Identify which cell holds the provided text, then report its (X, Y) central coordinate. 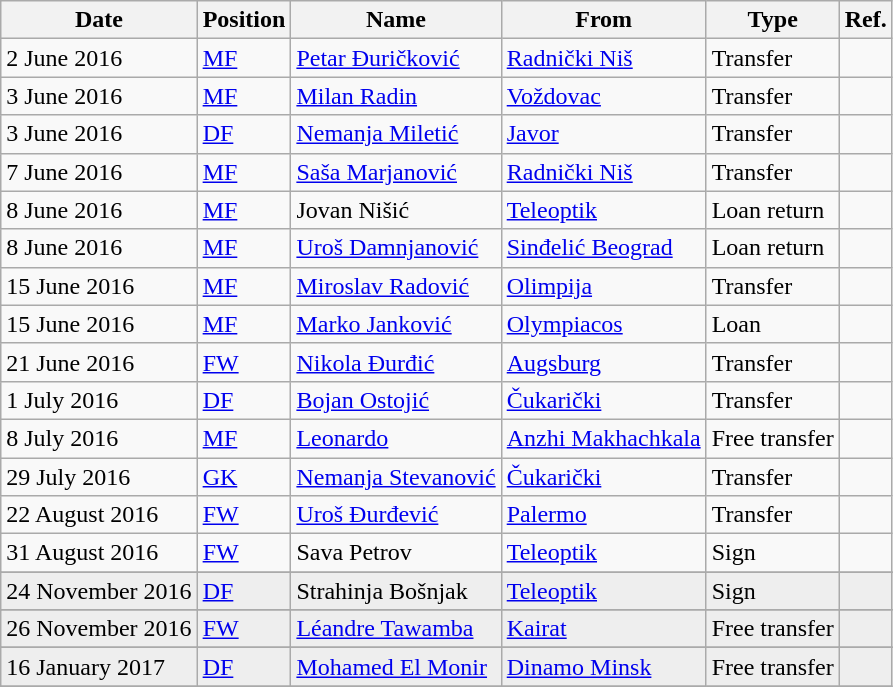
Voždovac (604, 96)
Nemanja Stevanović (396, 477)
Palermo (604, 515)
GK (244, 477)
Leonardo (396, 438)
Anzhi Makhachkala (604, 438)
Nikola Đurđić (396, 362)
Date (99, 20)
24 November 2016 (99, 591)
Milan Radin (396, 96)
26 November 2016 (99, 629)
Dinamo Minsk (604, 667)
Sava Petrov (396, 553)
Uroš Damnjanović (396, 248)
29 July 2016 (99, 477)
Olympiacos (604, 324)
Olimpija (604, 286)
2 June 2016 (99, 58)
Petar Đuričković (396, 58)
21 June 2016 (99, 362)
Kairat (604, 629)
Bojan Ostojić (396, 400)
Jovan Nišić (396, 210)
Ref. (866, 20)
Léandre Tawamba (396, 629)
22 August 2016 (99, 515)
16 January 2017 (99, 667)
31 August 2016 (99, 553)
Sinđelić Beograd (604, 248)
Type (772, 20)
From (604, 20)
Mohamed El Monir (396, 667)
Nemanja Miletić (396, 134)
Javor (604, 134)
7 June 2016 (99, 172)
Strahinja Bošnjak (396, 591)
Augsburg (604, 362)
Position (244, 20)
8 July 2016 (99, 438)
Uroš Đurđević (396, 515)
Saša Marjanović (396, 172)
Loan (772, 324)
1 July 2016 (99, 400)
Name (396, 20)
Marko Janković (396, 324)
Miroslav Radović (396, 286)
